Extract the (x, y) coordinate from the center of the cell holding the provided text.  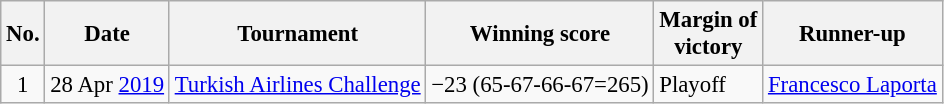
No. (23, 34)
Francesco Laporta (852, 85)
Runner-up (852, 34)
Tournament (298, 34)
28 Apr 2019 (107, 85)
1 (23, 85)
Margin ofvictory (708, 34)
Winning score (540, 34)
Playoff (708, 85)
−23 (65-67-66-67=265) (540, 85)
Turkish Airlines Challenge (298, 85)
Date (107, 34)
